Locate the cell with the specified text and output its [x, y] center coordinate. 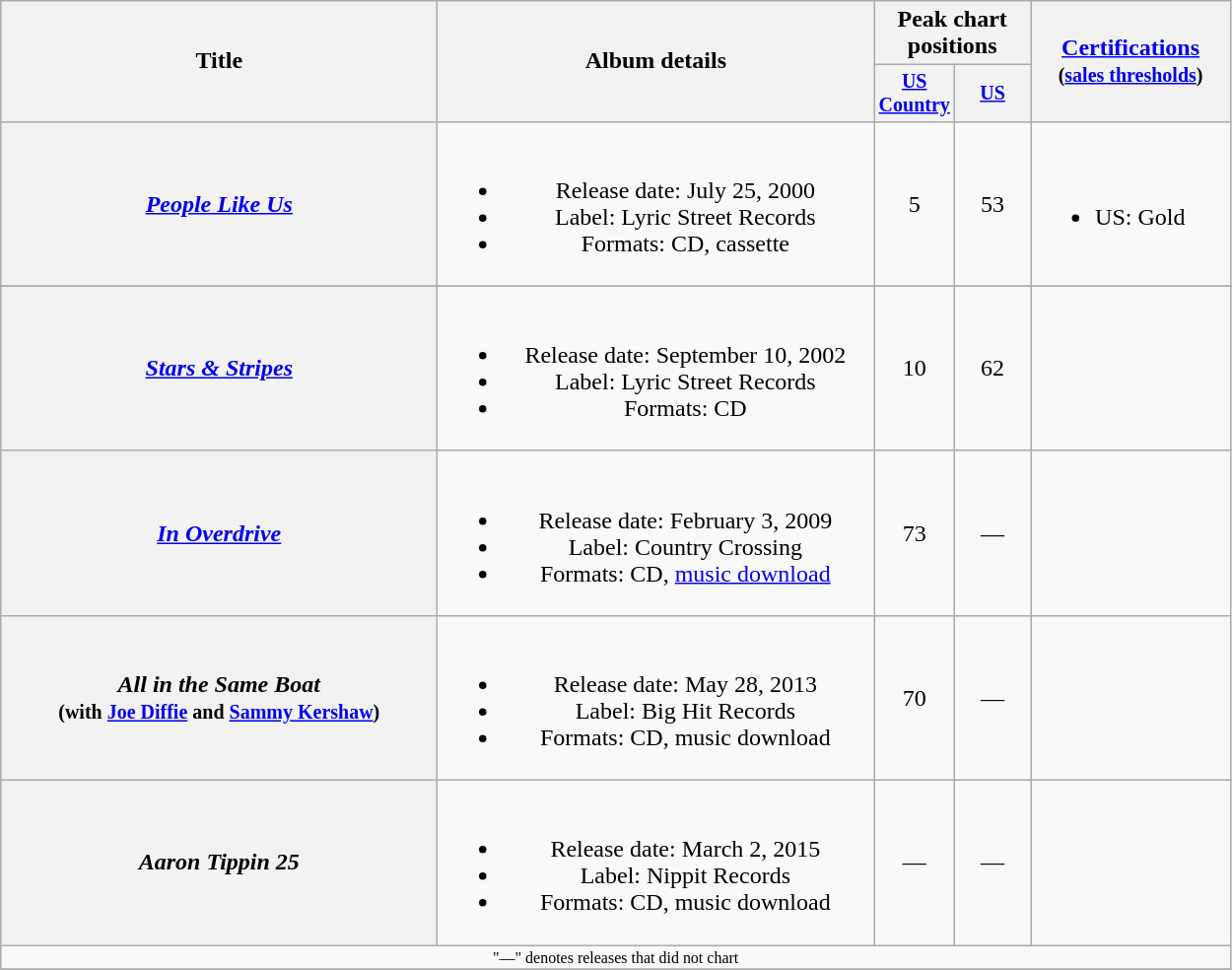
US: Gold [1131, 203]
5 [915, 203]
Title [219, 61]
All in the Same Boat(with Joe Diffie and Sammy Kershaw) [219, 698]
Certifications(sales thresholds) [1131, 61]
People Like Us [219, 203]
73 [915, 532]
Stars & Stripes [219, 369]
Release date: September 10, 2002Label: Lyric Street RecordsFormats: CD [656, 369]
10 [915, 369]
70 [915, 698]
Peak chartpositions [952, 34]
Album details [656, 61]
Release date: May 28, 2013Label: Big Hit RecordsFormats: CD, music download [656, 698]
US [993, 93]
53 [993, 203]
"—" denotes releases that did not chart [616, 957]
Release date: March 2, 2015Label: Nippit RecordsFormats: CD, music download [656, 864]
US Country [915, 93]
Release date: February 3, 2009Label: Country CrossingFormats: CD, music download [656, 532]
Aaron Tippin 25 [219, 864]
62 [993, 369]
Release date: July 25, 2000Label: Lyric Street RecordsFormats: CD, cassette [656, 203]
In Overdrive [219, 532]
